Identify which cell holds the provided text, then report its [x, y] central coordinate. 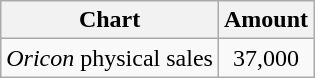
37,000 [266, 58]
Amount [266, 20]
Oricon physical sales [110, 58]
Chart [110, 20]
